Scan for the cell matching the given text and deliver its [X, Y] coordinate at center. 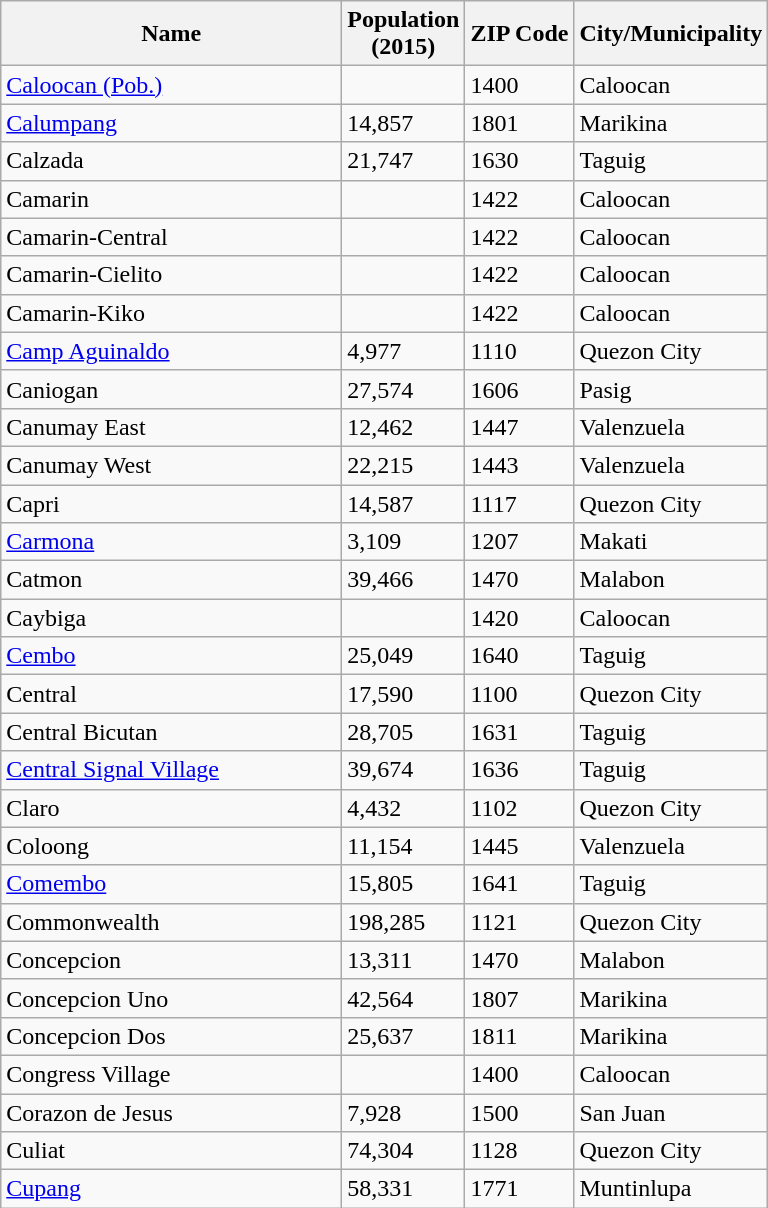
Comembo [172, 884]
Pasig [671, 389]
198,285 [404, 922]
Camp Aguinaldo [172, 351]
12,462 [404, 427]
Camarin [172, 199]
Commonwealth [172, 922]
1636 [520, 770]
1500 [520, 1113]
1631 [520, 732]
1100 [520, 694]
Caybiga [172, 618]
Camarin-Kiko [172, 313]
Culiat [172, 1151]
Congress Village [172, 1074]
Camarin-Cielito [172, 275]
15,805 [404, 884]
1445 [520, 846]
21,747 [404, 161]
42,564 [404, 998]
1443 [520, 465]
ZIP Code [520, 34]
City/Municipality [671, 34]
Makati [671, 542]
Canumay East [172, 427]
Carmona [172, 542]
Capri [172, 503]
Claro [172, 808]
1811 [520, 1036]
1207 [520, 542]
1807 [520, 998]
Cembo [172, 656]
Coloong [172, 846]
Canumay West [172, 465]
Concepcion Dos [172, 1036]
14,857 [404, 123]
Name [172, 34]
7,928 [404, 1113]
Corazon de Jesus [172, 1113]
3,109 [404, 542]
58,331 [404, 1189]
1630 [520, 161]
25,049 [404, 656]
74,304 [404, 1151]
39,466 [404, 580]
27,574 [404, 389]
28,705 [404, 732]
14,587 [404, 503]
1110 [520, 351]
Central [172, 694]
1447 [520, 427]
Concepcion Uno [172, 998]
11,154 [404, 846]
1606 [520, 389]
25,637 [404, 1036]
1641 [520, 884]
Caloocan (Pob.) [172, 85]
Catmon [172, 580]
1420 [520, 618]
Central Signal Village [172, 770]
4,977 [404, 351]
1640 [520, 656]
17,590 [404, 694]
Population(2015) [404, 34]
1102 [520, 808]
Caniogan [172, 389]
1801 [520, 123]
Cupang [172, 1189]
Camarin-Central [172, 237]
Muntinlupa [671, 1189]
Calzada [172, 161]
Calumpang [172, 123]
39,674 [404, 770]
1117 [520, 503]
1771 [520, 1189]
1121 [520, 922]
13,311 [404, 960]
1128 [520, 1151]
Concepcion [172, 960]
4,432 [404, 808]
22,215 [404, 465]
Central Bicutan [172, 732]
San Juan [671, 1113]
